Detect which cell encompasses the target text, then output its (X, Y) center coordinate. 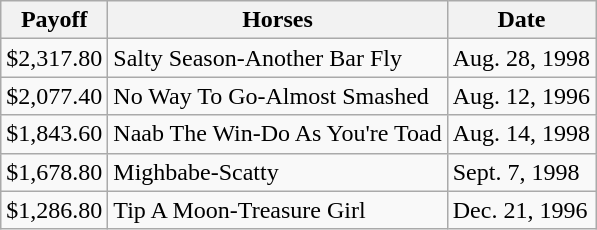
$2,317.80 (54, 58)
Horses (278, 20)
Aug. 28, 1998 (521, 58)
Date (521, 20)
No Way To Go-Almost Smashed (278, 96)
Naab The Win-Do As You're Toad (278, 134)
Tip A Moon-Treasure Girl (278, 210)
Aug. 14, 1998 (521, 134)
$1,843.60 (54, 134)
Mighbabe-Scatty (278, 172)
Aug. 12, 1996 (521, 96)
$1,678.80 (54, 172)
Dec. 21, 1996 (521, 210)
Payoff (54, 20)
Sept. 7, 1998 (521, 172)
Salty Season-Another Bar Fly (278, 58)
$1,286.80 (54, 210)
$2,077.40 (54, 96)
